From the cell containing the given text, extract its center point as [x, y] coordinate. 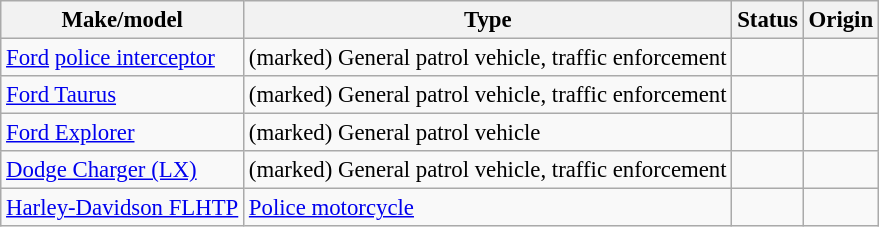
Police motorcycle [488, 208]
(marked) General patrol vehicle [488, 133]
Status [768, 20]
Ford police interceptor [122, 58]
Ford Explorer [122, 133]
Origin [840, 20]
Make/model [122, 20]
Harley-Davidson FLHTP [122, 208]
Ford Taurus [122, 95]
Dodge Charger (LX) [122, 170]
Type [488, 20]
